Search for the cell housing the specified text and yield its (X, Y) center coordinate. 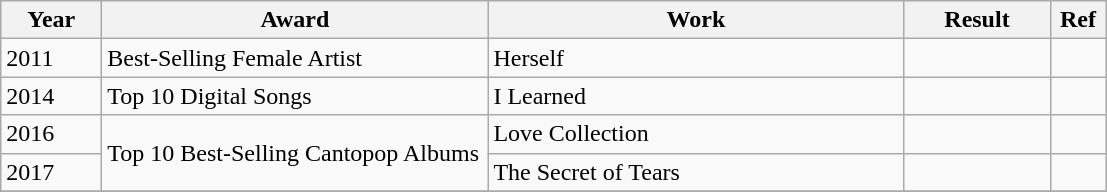
2017 (52, 172)
Love Collection (696, 134)
2011 (52, 58)
Ref (1078, 20)
2014 (52, 96)
The Secret of Tears (696, 172)
Work (696, 20)
2016 (52, 134)
Award (295, 20)
Year (52, 20)
Herself (696, 58)
Top 10 Digital Songs (295, 96)
Result (977, 20)
Top 10 Best-Selling Cantopop Albums (295, 153)
I Learned (696, 96)
Best-Selling Female Artist (295, 58)
